From the cell containing the given text, extract its center point as [x, y] coordinate. 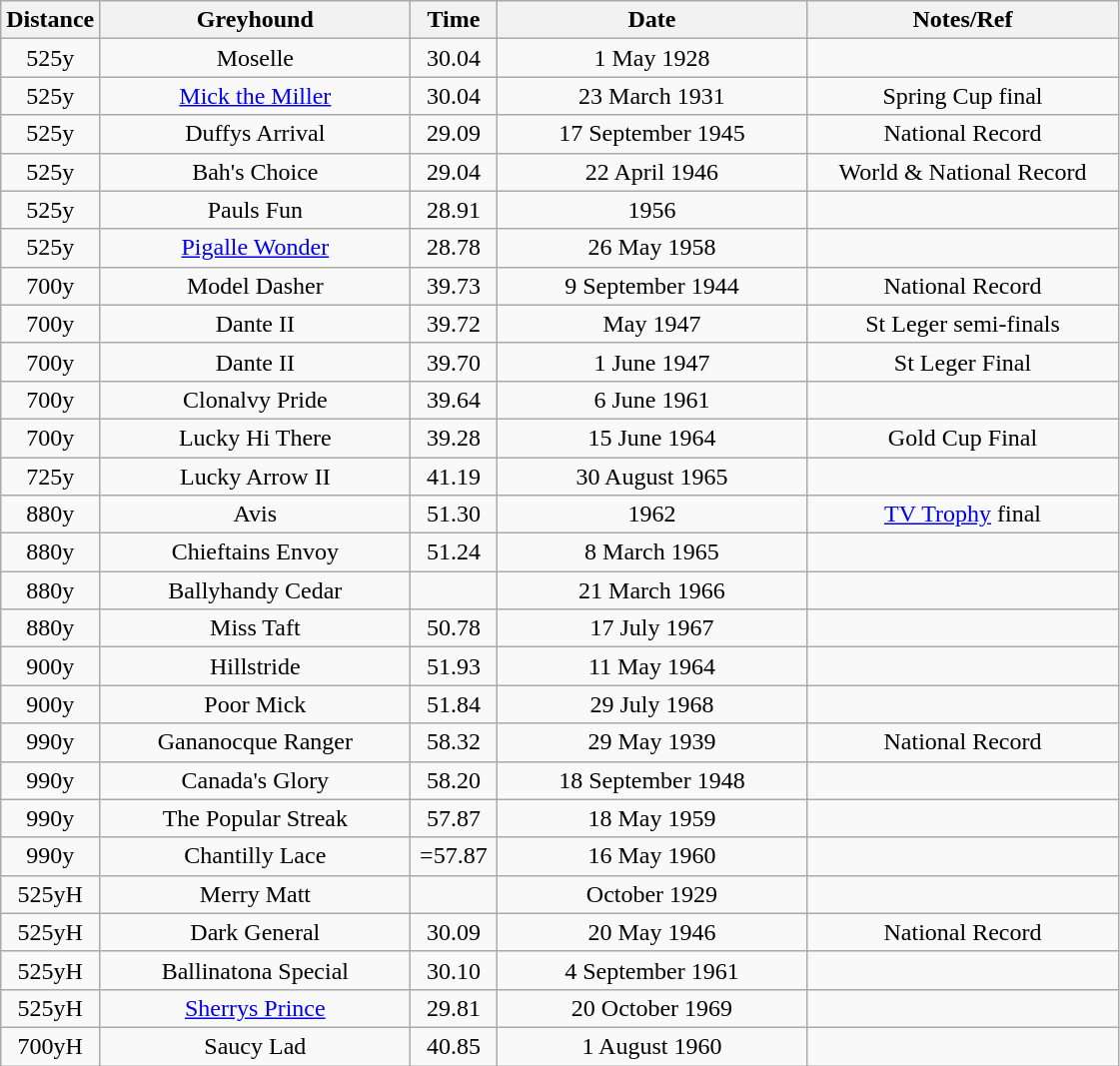
26 May 1958 [651, 248]
May 1947 [651, 324]
41.19 [454, 477]
9 September 1944 [651, 286]
51.93 [454, 666]
51.30 [454, 515]
17 July 1967 [651, 628]
1 August 1960 [651, 1046]
20 May 1946 [651, 932]
St Leger Final [963, 362]
Ballyhandy Cedar [256, 590]
17 September 1945 [651, 134]
39.70 [454, 362]
Time [454, 20]
725y [50, 477]
8 March 1965 [651, 552]
Pauls Fun [256, 210]
Canada's Glory [256, 780]
11 May 1964 [651, 666]
Chieftains Envoy [256, 552]
The Popular Streak [256, 818]
40.85 [454, 1046]
Pigalle Wonder [256, 248]
51.24 [454, 552]
Lucky Hi There [256, 438]
29 July 1968 [651, 704]
30 August 1965 [651, 477]
22 April 1946 [651, 172]
Avis [256, 515]
=57.87 [454, 856]
1 May 1928 [651, 58]
Notes/Ref [963, 20]
St Leger semi-finals [963, 324]
4 September 1961 [651, 970]
Model Dasher [256, 286]
Moselle [256, 58]
18 September 1948 [651, 780]
29.04 [454, 172]
1956 [651, 210]
29.81 [454, 1008]
Saucy Lad [256, 1046]
Greyhound [256, 20]
Gold Cup Final [963, 438]
39.72 [454, 324]
51.84 [454, 704]
Chantilly Lace [256, 856]
21 March 1966 [651, 590]
Hillstride [256, 666]
Dark General [256, 932]
Bah's Choice [256, 172]
39.73 [454, 286]
Sherrys Prince [256, 1008]
23 March 1931 [651, 96]
Clonalvy Pride [256, 400]
Poor Mick [256, 704]
28.78 [454, 248]
Miss Taft [256, 628]
Lucky Arrow II [256, 477]
50.78 [454, 628]
30.10 [454, 970]
Date [651, 20]
29.09 [454, 134]
30.09 [454, 932]
18 May 1959 [651, 818]
World & National Record [963, 172]
Ballinatona Special [256, 970]
1962 [651, 515]
39.64 [454, 400]
20 October 1969 [651, 1008]
58.32 [454, 742]
39.28 [454, 438]
Spring Cup final [963, 96]
16 May 1960 [651, 856]
6 June 1961 [651, 400]
58.20 [454, 780]
28.91 [454, 210]
TV Trophy final [963, 515]
1 June 1947 [651, 362]
Mick the Miller [256, 96]
October 1929 [651, 894]
29 May 1939 [651, 742]
57.87 [454, 818]
Distance [50, 20]
15 June 1964 [651, 438]
700yH [50, 1046]
Merry Matt [256, 894]
Gananocque Ranger [256, 742]
Duffys Arrival [256, 134]
